Return the (x, y) coordinate for the center point of the cell that contains the specified text.  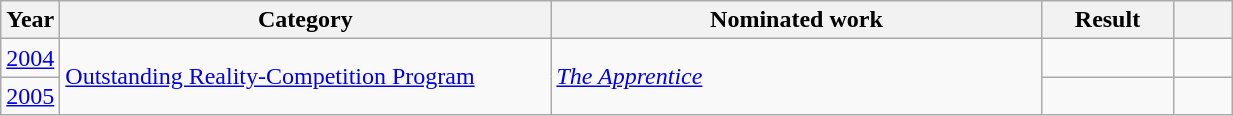
The Apprentice (796, 77)
Result (1108, 20)
Nominated work (796, 20)
Year (30, 20)
2004 (30, 58)
2005 (30, 96)
Outstanding Reality-Competition Program (306, 77)
Category (306, 20)
